Return the (x, y) coordinate for the center point of the cell that contains the specified text.  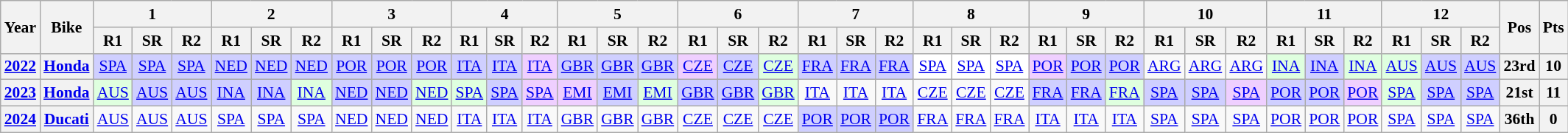
23rd (1519, 66)
Pos (1519, 27)
Ducati (66, 120)
1 (152, 14)
2023 (21, 93)
3 (392, 14)
Bike (66, 27)
8 (971, 14)
2022 (21, 66)
Year (21, 27)
9 (1086, 14)
36th (1519, 120)
Pts (1554, 27)
21st (1519, 93)
12 (1441, 14)
6 (738, 14)
2024 (21, 120)
7 (856, 14)
0 (1554, 120)
2 (271, 14)
4 (504, 14)
5 (618, 14)
